Provide the [X, Y] coordinate of the cell's center where the given text is located.  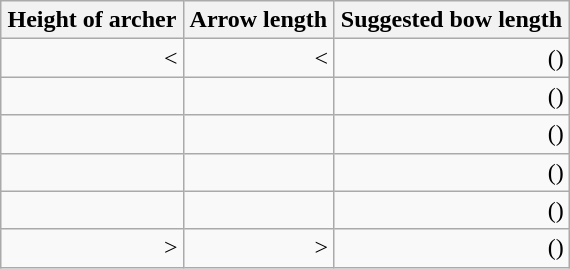
Arrow length [258, 20]
Suggested bow length [452, 20]
Height of archer [92, 20]
